From the cell containing the given text, extract its center point as (x, y) coordinate. 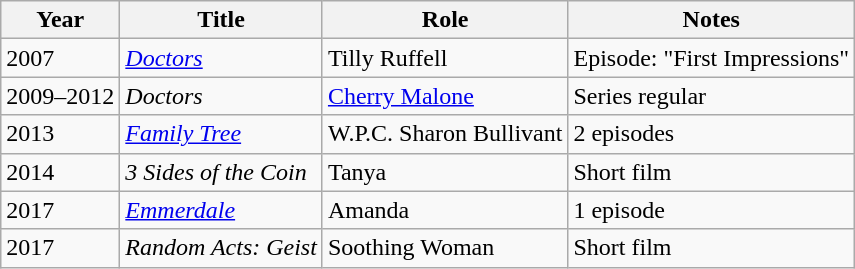
Cherry Malone (445, 96)
Notes (712, 20)
2013 (60, 134)
Episode: "First Impressions" (712, 58)
Title (222, 20)
Family Tree (222, 134)
Year (60, 20)
Amanda (445, 210)
Tilly Ruffell (445, 58)
Role (445, 20)
Series regular (712, 96)
2007 (60, 58)
W.P.C. Sharon Bullivant (445, 134)
2009–2012 (60, 96)
1 episode (712, 210)
3 Sides of the Coin (222, 172)
Soothing Woman (445, 248)
2 episodes (712, 134)
Random Acts: Geist (222, 248)
Tanya (445, 172)
Emmerdale (222, 210)
2014 (60, 172)
